Identify which cell holds the provided text, then report its [x, y] central coordinate. 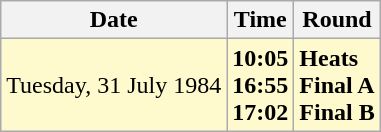
Time [260, 20]
HeatsFinal AFinal B [337, 85]
10:0516:5517:02 [260, 85]
Round [337, 20]
Tuesday, 31 July 1984 [114, 85]
Date [114, 20]
